Find where the given text appears and provide that cell's center as (X, Y) coordinate. 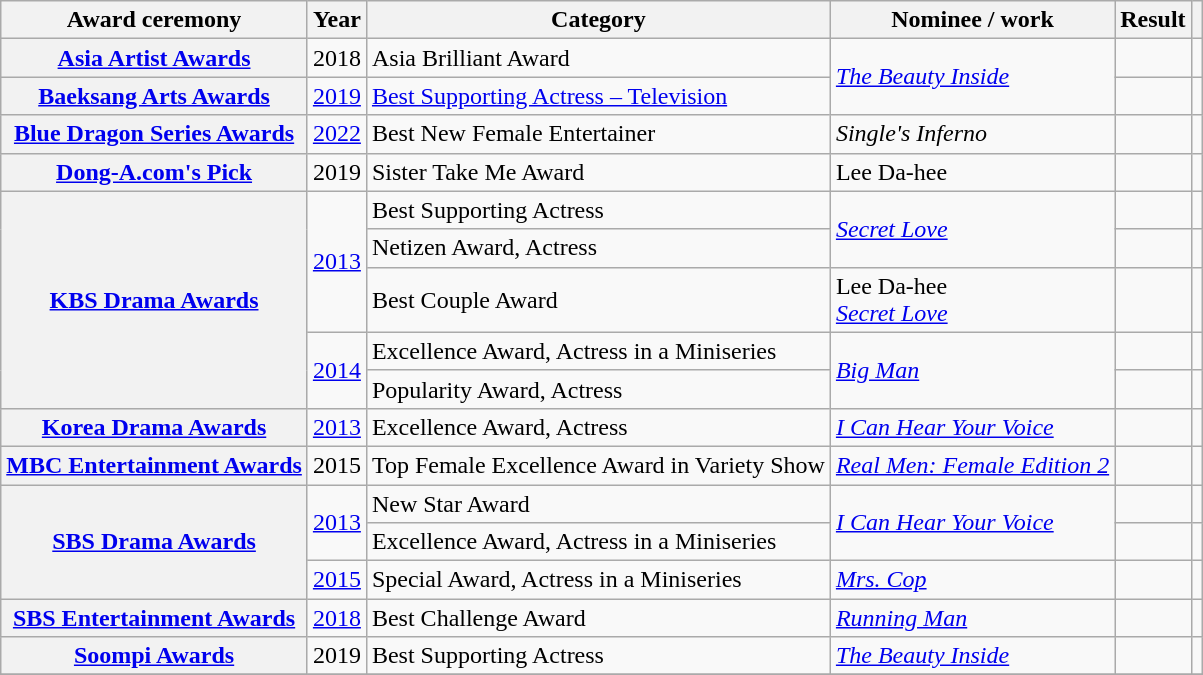
Mrs. Cop (972, 580)
Running Man (972, 618)
Asia Brilliant Award (598, 58)
Blue Dragon Series Awards (154, 134)
2014 (336, 370)
SBS Drama Awards (154, 541)
MBC Entertainment Awards (154, 465)
Popularity Award, Actress (598, 389)
Best Couple Award (598, 300)
Korea Drama Awards (154, 427)
Result (1153, 20)
Netizen Award, Actress (598, 248)
Best New Female Entertainer (598, 134)
Secret Love (972, 229)
Asia Artist Awards (154, 58)
Best Supporting Actress – Television (598, 96)
Big Man (972, 370)
KBS Drama Awards (154, 300)
New Star Award (598, 503)
Best Challenge Award (598, 618)
Top Female Excellence Award in Variety Show (598, 465)
Baeksang Arts Awards (154, 96)
Nominee / work (972, 20)
SBS Entertainment Awards (154, 618)
Year (336, 20)
Category (598, 20)
2022 (336, 134)
Sister Take Me Award (598, 172)
Lee Da-hee (972, 172)
Excellence Award, Actress (598, 427)
Special Award, Actress in a Miniseries (598, 580)
Award ceremony (154, 20)
Single's Inferno (972, 134)
Real Men: Female Edition 2 (972, 465)
Dong-A.com's Pick (154, 172)
Soompi Awards (154, 656)
Lee Da-hee Secret Love (972, 300)
